From the cell containing the given text, extract its center point as (X, Y) coordinate. 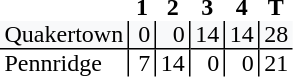
28 (276, 35)
Quakertown (64, 35)
7 (142, 63)
Pennridge (64, 63)
21 (276, 63)
